From the cell containing the given text, extract its center point as [X, Y] coordinate. 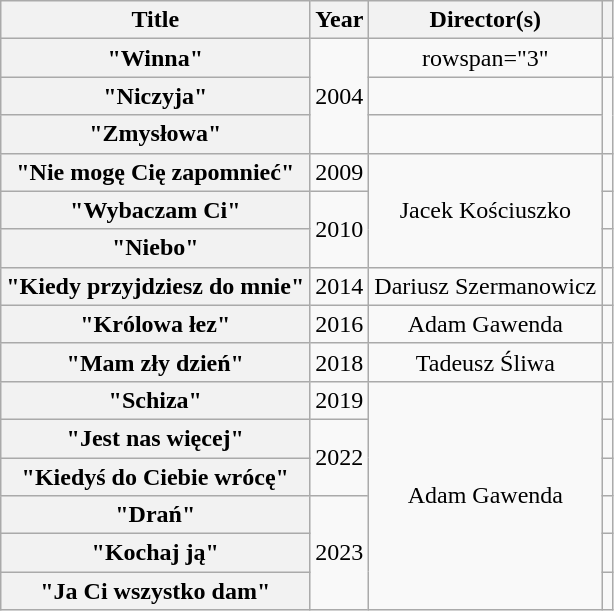
2018 [340, 362]
"Kochaj ją" [156, 553]
2004 [340, 96]
"Królowa łez" [156, 324]
2016 [340, 324]
Title [156, 20]
"Niebo" [156, 248]
"Kiedy przyjdziesz do mnie" [156, 286]
Tadeusz Śliwa [486, 362]
"Winna" [156, 58]
2010 [340, 229]
"Schiza" [156, 400]
2009 [340, 172]
2014 [340, 286]
Director(s) [486, 20]
"Ja Ci wszystko dam" [156, 591]
Dariusz Szermanowicz [486, 286]
"Wybaczam Ci" [156, 210]
2022 [340, 457]
"Jest nas więcej" [156, 438]
"Kiedyś do Ciebie wrócę" [156, 477]
"Nie mogę Cię zapomnieć" [156, 172]
rowspan="3" [486, 58]
2019 [340, 400]
Year [340, 20]
2023 [340, 553]
Jacek Kościuszko [486, 210]
"Zmysłowa" [156, 134]
"Niczyja" [156, 96]
"Drań" [156, 515]
"Mam zły dzień" [156, 362]
